Determine the (x, y) coordinate at the center of the cell enclosing the given text.  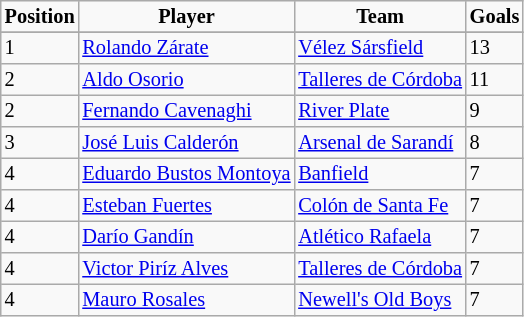
Newell's Old Boys (380, 300)
Esteban Fuertes (186, 206)
Victor Piríz Alves (186, 269)
Team (380, 17)
Atlético Rafaela (380, 237)
Mauro Rosales (186, 300)
River Plate (380, 111)
Eduardo Bustos Montoya (186, 174)
11 (494, 80)
Player (186, 17)
9 (494, 111)
Rolando Zárate (186, 48)
3 (40, 143)
1 (40, 48)
Vélez Sársfield (380, 48)
Banfield (380, 174)
Goals (494, 17)
José Luis Calderón (186, 143)
Aldo Osorio (186, 80)
Fernando Cavenaghi (186, 111)
Position (40, 17)
13 (494, 48)
Colón de Santa Fe (380, 206)
Darío Gandín (186, 237)
Arsenal de Sarandí (380, 143)
8 (494, 143)
